Locate the cell with the specified text and output its (X, Y) center coordinate. 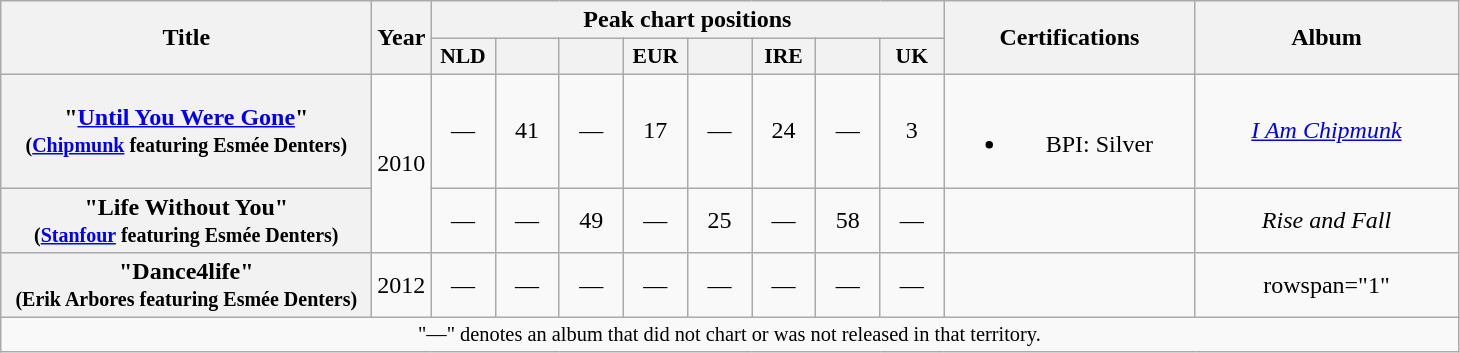
3 (912, 130)
Peak chart positions (688, 20)
Rise and Fall (1326, 220)
"Until You Were Gone"(Chipmunk featuring Esmée Denters) (186, 130)
41 (527, 130)
UK (912, 57)
2012 (402, 286)
Album (1326, 38)
IRE (784, 57)
"Life Without You"(Stanfour featuring Esmée Denters) (186, 220)
17 (655, 130)
Title (186, 38)
49 (591, 220)
EUR (655, 57)
2010 (402, 163)
"Dance4life"(Erik Arbores featuring Esmée Denters) (186, 286)
rowspan="1" (1326, 286)
Year (402, 38)
"—" denotes an album that did not chart or was not released in that territory. (730, 335)
NLD (463, 57)
BPI: Silver (1070, 130)
Certifications (1070, 38)
58 (848, 220)
25 (719, 220)
I Am Chipmunk (1326, 130)
24 (784, 130)
